Scan for the cell matching the given text and deliver its [X, Y] coordinate at center. 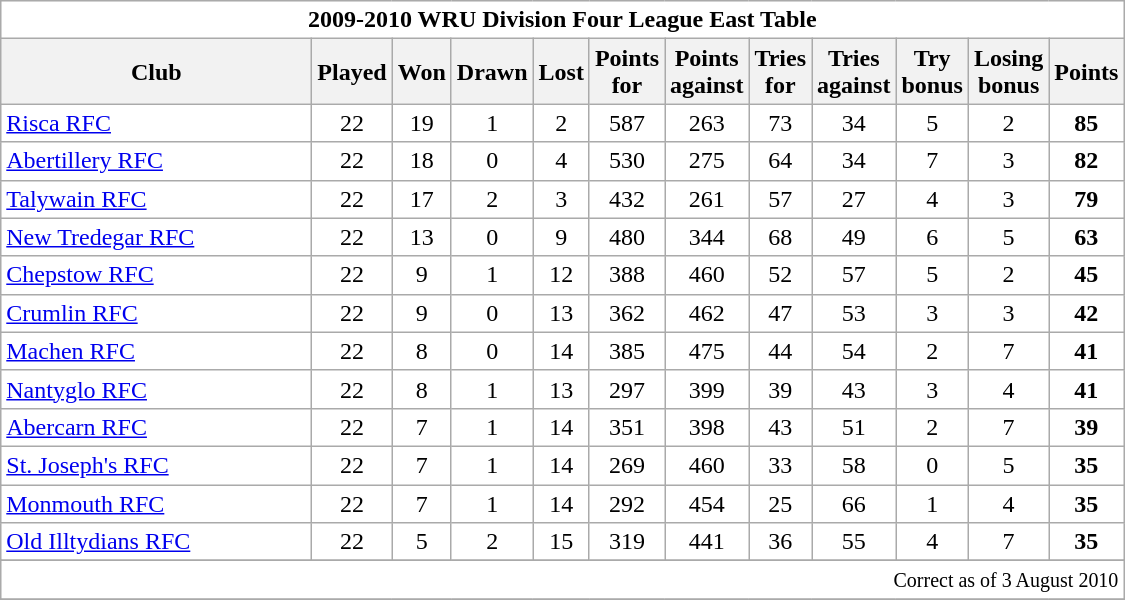
Crumlin RFC [156, 313]
68 [780, 237]
297 [626, 389]
66 [854, 503]
55 [854, 542]
15 [561, 542]
53 [854, 313]
Lost [561, 72]
6 [932, 237]
Played [352, 72]
73 [780, 123]
269 [626, 465]
18 [422, 161]
63 [1086, 237]
319 [626, 542]
12 [561, 275]
261 [706, 199]
Club [156, 72]
19 [422, 123]
Chepstow RFC [156, 275]
17 [422, 199]
Risca RFC [156, 123]
85 [1086, 123]
36 [780, 542]
51 [854, 427]
47 [780, 313]
292 [626, 503]
Points for [626, 72]
Drawn [492, 72]
587 [626, 123]
Abercarn RFC [156, 427]
344 [706, 237]
388 [626, 275]
44 [780, 351]
79 [1086, 199]
Points against [706, 72]
64 [780, 161]
Tries against [854, 72]
Points [1086, 72]
49 [854, 237]
Machen RFC [156, 351]
385 [626, 351]
480 [626, 237]
275 [706, 161]
530 [626, 161]
25 [780, 503]
Old Illtydians RFC [156, 542]
454 [706, 503]
New Tredegar RFC [156, 237]
Try bonus [932, 72]
Talywain RFC [156, 199]
351 [626, 427]
398 [706, 427]
Tries for [780, 72]
52 [780, 275]
441 [706, 542]
45 [1086, 275]
362 [626, 313]
432 [626, 199]
54 [854, 351]
82 [1086, 161]
Abertillery RFC [156, 161]
St. Joseph's RFC [156, 465]
Won [422, 72]
58 [854, 465]
475 [706, 351]
Correct as of 3 August 2010 [562, 580]
263 [706, 123]
Losing bonus [1008, 72]
399 [706, 389]
462 [706, 313]
27 [854, 199]
2009-2010 WRU Division Four League East Table [562, 20]
Monmouth RFC [156, 503]
Nantyglo RFC [156, 389]
42 [1086, 313]
33 [780, 465]
